Output the (x, y) coordinate of the center of the cell containing the given text.  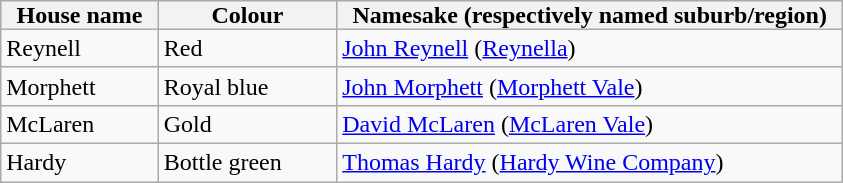
Royal blue (247, 86)
Red (247, 48)
Reynell (80, 48)
Thomas Hardy (Hardy Wine Company) (590, 162)
Bottle green (247, 162)
Morphett (80, 86)
David McLaren (McLaren Vale) (590, 124)
Colour (247, 15)
House name (80, 15)
Hardy (80, 162)
McLaren (80, 124)
Gold (247, 124)
John Reynell (Reynella) (590, 48)
John Morphett (Morphett Vale) (590, 86)
Namesake (respectively named suburb/region) (590, 15)
